Scan for the cell matching the given text and deliver its [x, y] coordinate at center. 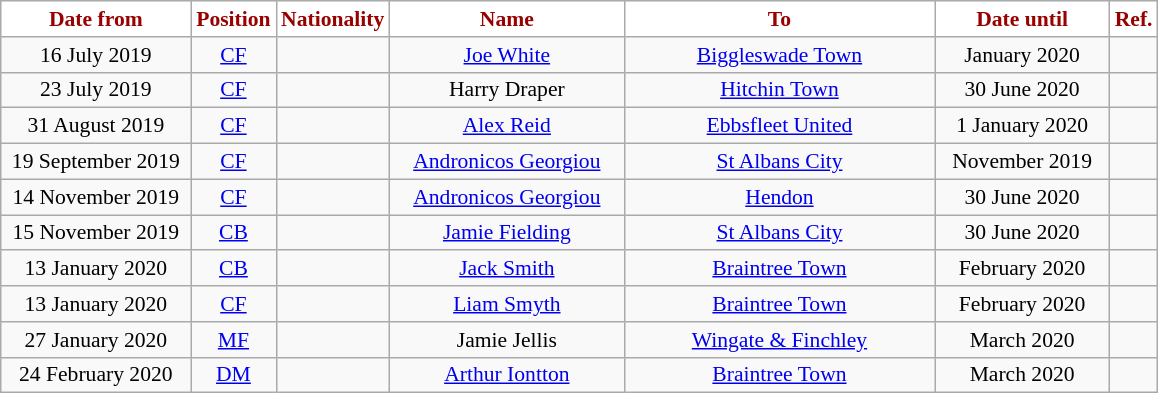
Liam Smyth [506, 304]
November 2019 [1022, 162]
15 November 2019 [96, 233]
31 August 2019 [96, 126]
Date until [1022, 19]
Position [234, 19]
January 2020 [1022, 55]
16 July 2019 [96, 55]
Hendon [779, 197]
MF [234, 340]
1 January 2020 [1022, 126]
Ref. [1134, 19]
23 July 2019 [96, 90]
27 January 2020 [96, 340]
Nationality [332, 19]
Wingate & Finchley [779, 340]
Ebbsfleet United [779, 126]
Jamie Fielding [506, 233]
14 November 2019 [96, 197]
Jack Smith [506, 269]
Date from [96, 19]
Harry Draper [506, 90]
Joe White [506, 55]
19 September 2019 [96, 162]
To [779, 19]
Hitchin Town [779, 90]
Alex Reid [506, 126]
Jamie Jellis [506, 340]
Name [506, 19]
DM [234, 375]
24 February 2020 [96, 375]
Arthur Iontton [506, 375]
Biggleswade Town [779, 55]
